Detect which cell encompasses the target text, then output its [X, Y] center coordinate. 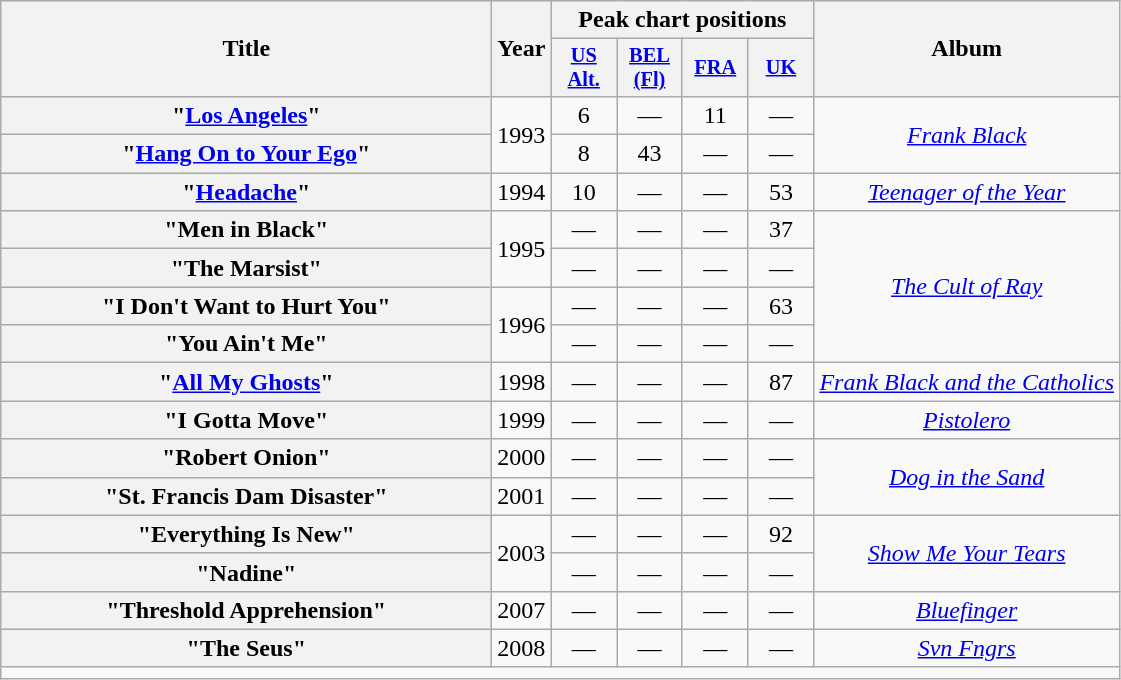
The Cult of Ray [967, 287]
Show Me Your Tears [967, 553]
"Headache" [246, 192]
Frank Black and the Catholics [967, 382]
"Robert Onion" [246, 458]
"Threshold Apprehension" [246, 610]
"Los Angeles" [246, 115]
"Hang On to Your Ego" [246, 154]
1998 [522, 382]
2007 [522, 610]
"St. Francis Dam Disaster" [246, 496]
2000 [522, 458]
"Nadine" [246, 572]
"All My Ghosts" [246, 382]
1994 [522, 192]
10 [584, 192]
Year [522, 49]
Album [967, 49]
"I Don't Want to Hurt You" [246, 306]
FRA [715, 68]
Teenager of the Year [967, 192]
UK [781, 68]
Pistolero [967, 420]
2001 [522, 496]
2008 [522, 648]
1995 [522, 249]
Title [246, 49]
92 [781, 534]
"You Ain't Me" [246, 344]
1996 [522, 325]
1993 [522, 134]
87 [781, 382]
6 [584, 115]
"Men in Black" [246, 230]
Svn Fngrs [967, 648]
"The Marsist" [246, 268]
11 [715, 115]
53 [781, 192]
USAlt. [584, 68]
2003 [522, 553]
37 [781, 230]
43 [650, 154]
1999 [522, 420]
Bluefinger [967, 610]
"Everything Is New" [246, 534]
"The Seus" [246, 648]
Dog in the Sand [967, 477]
Frank Black [967, 134]
BEL(Fl) [650, 68]
63 [781, 306]
8 [584, 154]
Peak chart positions [682, 20]
"I Gotta Move" [246, 420]
